Output the [X, Y] coordinate of the center of the cell containing the given text.  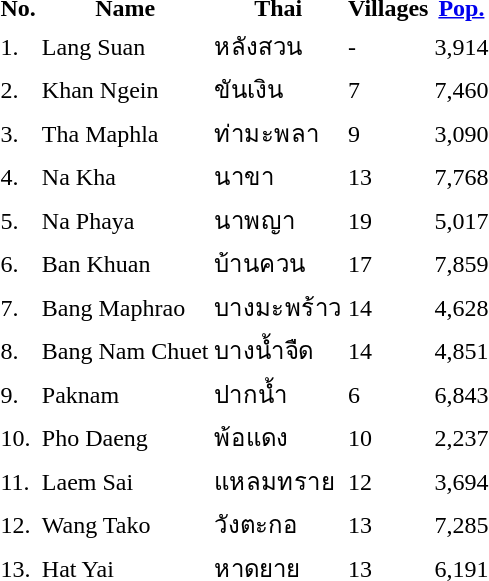
12 [388, 481]
Paknam [125, 394]
บ้านควน [278, 264]
Bang Nam Chuet [125, 350]
- [388, 46]
9 [388, 133]
Tha Maphla [125, 133]
Bang Maphrao [125, 307]
ท่ามะพลา [278, 133]
หลังสวน [278, 46]
ปากน้ำ [278, 394]
Laem Sai [125, 481]
10 [388, 438]
Khan Ngein [125, 90]
วังตะกอ [278, 524]
บางมะพร้าว [278, 307]
นาพญา [278, 220]
17 [388, 264]
Lang Suan [125, 46]
7 [388, 90]
พ้อแดง [278, 438]
ขันเงิน [278, 90]
แหลมทราย [278, 481]
Pho Daeng [125, 438]
Na Phaya [125, 220]
6 [388, 394]
Wang Tako [125, 524]
บางน้ำจืด [278, 350]
19 [388, 220]
Ban Khuan [125, 264]
นาขา [278, 176]
Na Kha [125, 176]
